Capture the cell that displays the provided text and extract its (X, Y) central coordinate. 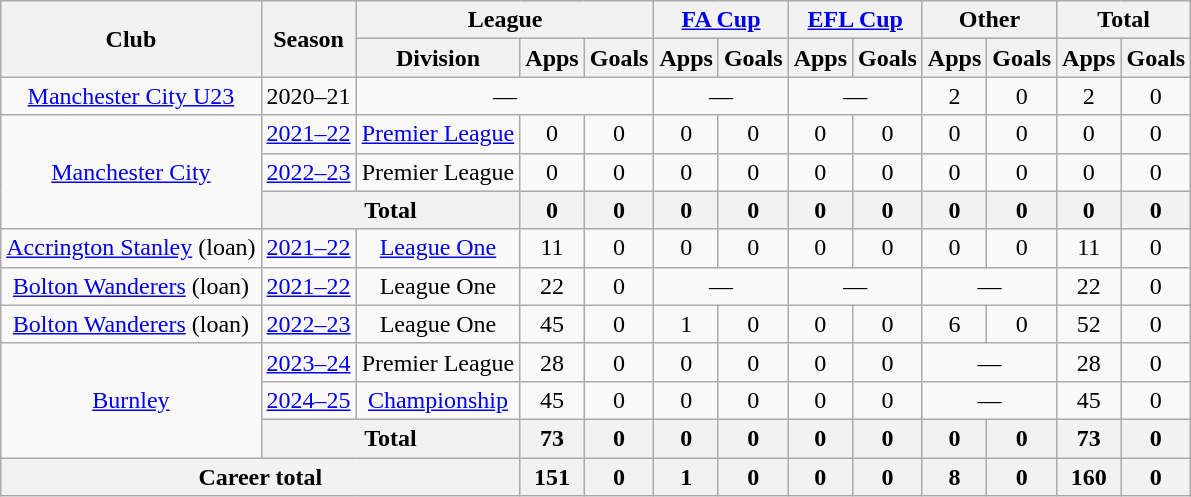
Season (308, 39)
Club (131, 39)
Division (438, 58)
Accrington Stanley (loan) (131, 248)
Championship (438, 400)
151 (552, 477)
FA Cup (721, 20)
8 (954, 477)
2020–21 (308, 96)
League (505, 20)
2023–24 (308, 362)
Manchester City (131, 172)
Burnley (131, 400)
52 (1089, 324)
2024–25 (308, 400)
EFL Cup (855, 20)
160 (1089, 477)
6 (954, 324)
Career total (260, 477)
Manchester City U23 (131, 96)
Other (989, 20)
